Search for the cell housing the specified text and yield its [X, Y] center coordinate. 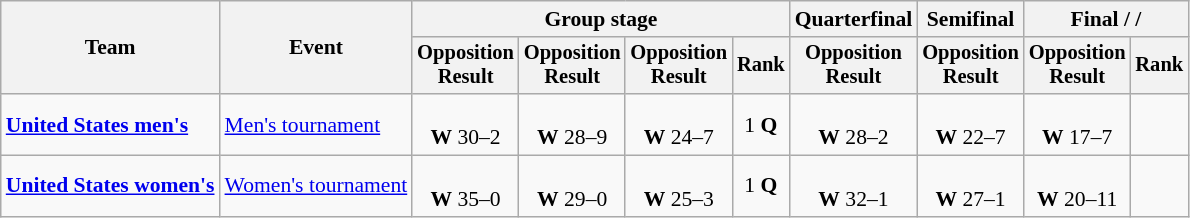
W 24–7 [678, 124]
Men's tournament [316, 124]
W 27–1 [970, 186]
W 35–0 [466, 186]
W 28–2 [854, 124]
Quarterfinal [854, 19]
United States men's [110, 124]
United States women's [110, 186]
Event [316, 48]
W 29–0 [572, 186]
W 30–2 [466, 124]
W 20–11 [1078, 186]
W 32–1 [854, 186]
W 22–7 [970, 124]
Team [110, 48]
W 17–7 [1078, 124]
Women's tournament [316, 186]
Semifinal [970, 19]
W 25–3 [678, 186]
W 28–9 [572, 124]
Group stage [600, 19]
Final / / [1106, 19]
